Search for the cell housing the specified text and yield its [X, Y] center coordinate. 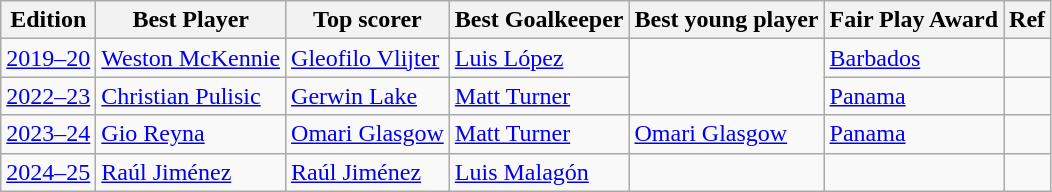
Luis López [539, 58]
Barbados [914, 58]
2024–25 [48, 172]
Top scorer [368, 20]
Luis Malagón [539, 172]
Gio Reyna [191, 134]
Christian Pulisic [191, 96]
Gerwin Lake [368, 96]
2019–20 [48, 58]
Ref [1028, 20]
2023–24 [48, 134]
Best young player [726, 20]
Edition [48, 20]
Best Player [191, 20]
Gleofilo Vlijter [368, 58]
Fair Play Award [914, 20]
Best Goalkeeper [539, 20]
2022–23 [48, 96]
Weston McKennie [191, 58]
